Extract the [X, Y] coordinate from the center of the cell holding the provided text.  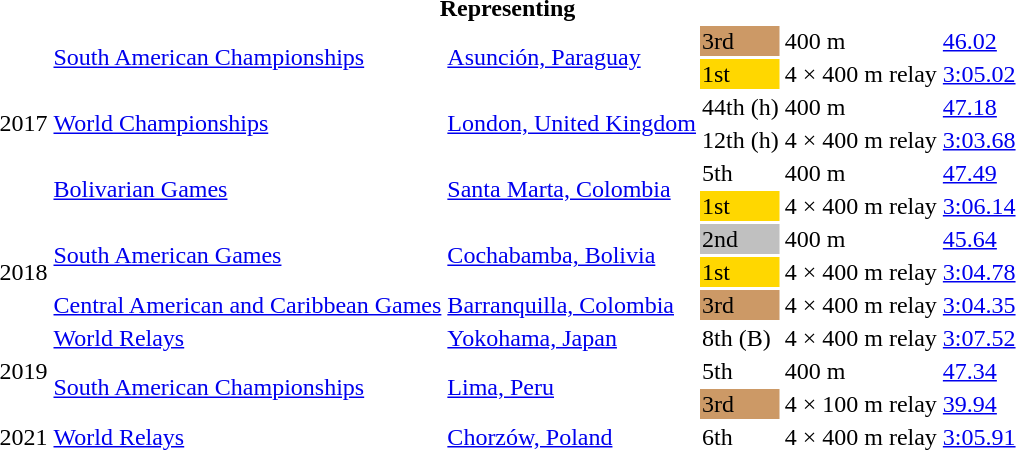
Lima, Peru [572, 388]
World Championships [248, 124]
12th (h) [741, 140]
Cochabamba, Bolivia [572, 256]
Barranquilla, Colombia [572, 305]
44th (h) [741, 107]
4 × 100 m relay [860, 404]
Asunción, Paraguay [572, 58]
World Relays [248, 338]
Yokohama, Japan [572, 338]
South American Games [248, 256]
London, United Kingdom [572, 124]
Santa Marta, Colombia [572, 190]
Bolivarian Games [248, 190]
Central American and Caribbean Games [248, 305]
8th (B) [741, 338]
2nd [741, 239]
